Find where the given text appears and provide that cell's center as [x, y] coordinate. 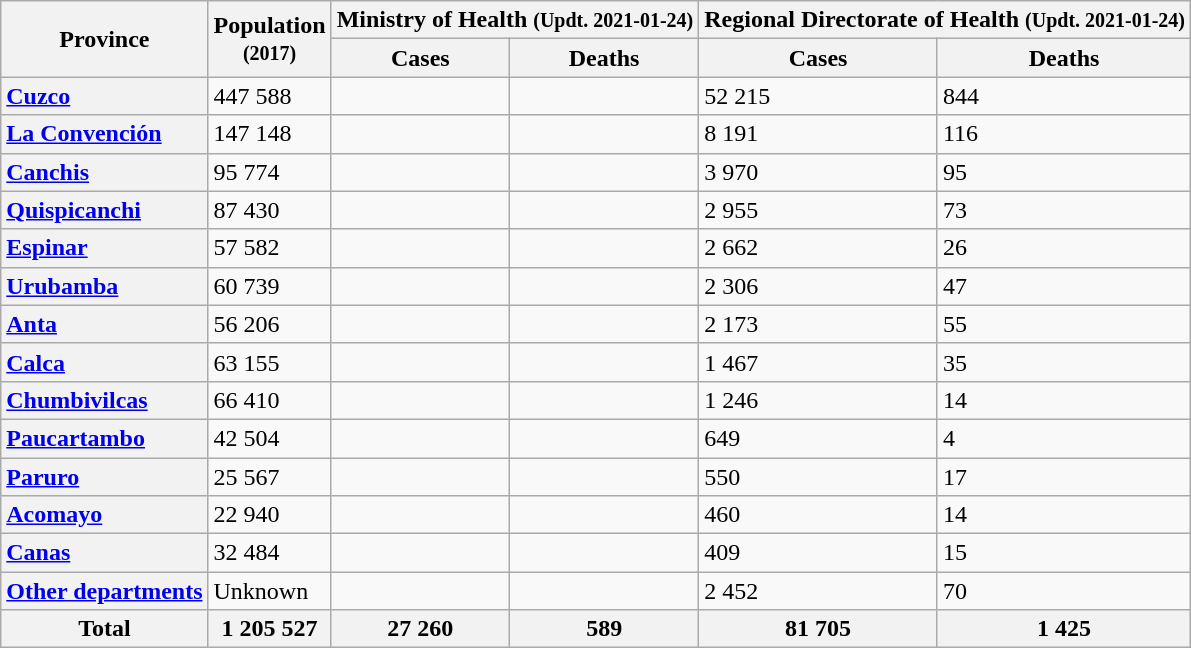
1 205 527 [270, 629]
Espinar [104, 248]
Province [104, 39]
4 [1064, 438]
87 430 [270, 210]
Calca [104, 362]
22 940 [270, 515]
17 [1064, 477]
409 [818, 553]
2 173 [818, 324]
2 452 [818, 591]
Anta [104, 324]
Paruro [104, 477]
63 155 [270, 362]
57 582 [270, 248]
2 306 [818, 286]
8 191 [818, 134]
55 [1064, 324]
95 [1064, 172]
70 [1064, 591]
3 970 [818, 172]
116 [1064, 134]
60 739 [270, 286]
66 410 [270, 400]
2 662 [818, 248]
Total [104, 629]
1 467 [818, 362]
Chumbivilcas [104, 400]
Canchis [104, 172]
Acomayo [104, 515]
15 [1064, 553]
147 148 [270, 134]
Quispicanchi [104, 210]
26 [1064, 248]
52 215 [818, 96]
Paucartambo [104, 438]
Regional Directorate of Health (Updt. 2021-01-24) [945, 20]
844 [1064, 96]
Urubamba [104, 286]
1 246 [818, 400]
1 425 [1064, 629]
447 588 [270, 96]
Population(2017) [270, 39]
460 [818, 515]
42 504 [270, 438]
47 [1064, 286]
32 484 [270, 553]
56 206 [270, 324]
589 [604, 629]
649 [818, 438]
Unknown [270, 591]
Other departments [104, 591]
73 [1064, 210]
Ministry of Health (Updt. 2021-01-24) [515, 20]
35 [1064, 362]
Cuzco [104, 96]
2 955 [818, 210]
95 774 [270, 172]
81 705 [818, 629]
25 567 [270, 477]
La Convención [104, 134]
550 [818, 477]
Canas [104, 553]
27 260 [420, 629]
